From the cell containing the given text, extract its center point as [x, y] coordinate. 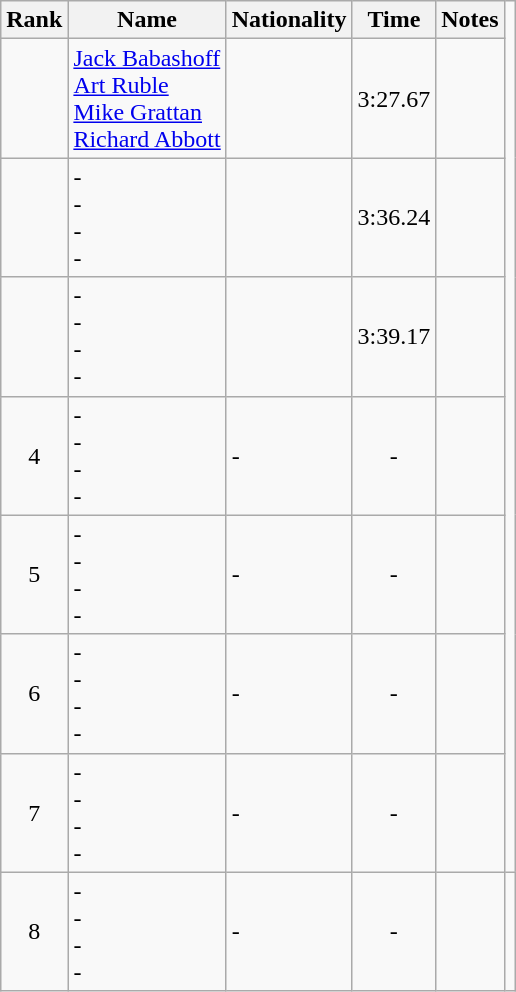
3:39.17 [394, 336]
6 [34, 694]
3:36.24 [394, 218]
3:27.67 [394, 98]
Nationality [289, 20]
Notes [470, 20]
Time [394, 20]
5 [34, 574]
Rank [34, 20]
7 [34, 812]
4 [34, 456]
8 [34, 932]
Jack Babashoff Art Ruble Mike Grattan Richard Abbott [147, 98]
Name [147, 20]
